Find where the given text appears and provide that cell's center as [x, y] coordinate. 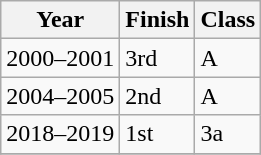
3rd [158, 58]
2018–2019 [60, 134]
1st [158, 134]
2004–2005 [60, 96]
2000–2001 [60, 58]
Year [60, 20]
3a [228, 134]
2nd [158, 96]
Finish [158, 20]
Class [228, 20]
